Locate the cell with the specified text and output its (x, y) center coordinate. 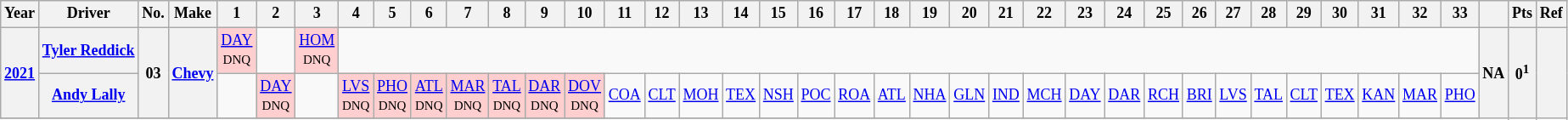
17 (854, 14)
3 (318, 14)
MCH (1044, 96)
LVSDNQ (357, 96)
16 (816, 14)
Year (20, 14)
TALDNQ (507, 96)
KAN (1379, 96)
DAR (1124, 96)
21 (1007, 14)
4 (357, 14)
19 (930, 14)
20 (969, 14)
23 (1085, 14)
18 (892, 14)
28 (1268, 14)
9 (545, 14)
No. (153, 14)
30 (1340, 14)
10 (585, 14)
Andy Lally (88, 96)
29 (1304, 14)
2 (276, 14)
22 (1044, 14)
IND (1007, 96)
DAY (1085, 96)
MOH (701, 96)
MARDNQ (468, 96)
PHODNQ (392, 96)
14 (741, 14)
Chevy (193, 73)
12 (662, 14)
ATL (892, 96)
5 (392, 14)
Ref (1551, 14)
TAL (1268, 96)
8 (507, 14)
NSH (778, 96)
RCH (1164, 96)
COA (625, 96)
6 (429, 14)
24 (1124, 14)
ATLDNQ (429, 96)
DARDNQ (545, 96)
25 (1164, 14)
1 (237, 14)
PHO (1460, 96)
13 (701, 14)
27 (1233, 14)
Pts (1523, 14)
ROA (854, 96)
15 (778, 14)
DOVDNQ (585, 96)
Driver (88, 14)
33 (1460, 14)
NHA (930, 96)
NA (1494, 73)
POC (816, 96)
03 (153, 73)
LVS (1233, 96)
GLN (969, 96)
Tyler Reddick (88, 50)
32 (1420, 14)
7 (468, 14)
11 (625, 14)
HOMDNQ (318, 50)
MAR (1420, 96)
26 (1199, 14)
Make (193, 14)
2021 (20, 73)
BRI (1199, 96)
31 (1379, 14)
01 (1523, 73)
